Detect which cell encompasses the target text, then output its [x, y] center coordinate. 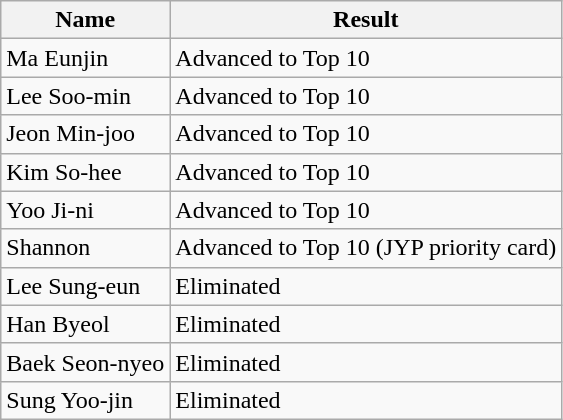
Name [86, 20]
Han Byeol [86, 324]
Jeon Min-joo [86, 134]
Result [366, 20]
Sung Yoo-jin [86, 400]
Baek Seon-nyeo [86, 362]
Kim So-hee [86, 172]
Yoo Ji-ni [86, 210]
Lee Sung-eun [86, 286]
Shannon [86, 248]
Lee Soo-min [86, 96]
Advanced to Top 10 (JYP priority card) [366, 248]
Ma Eunjin [86, 58]
